Scan for the cell matching the given text and deliver its [x, y] coordinate at center. 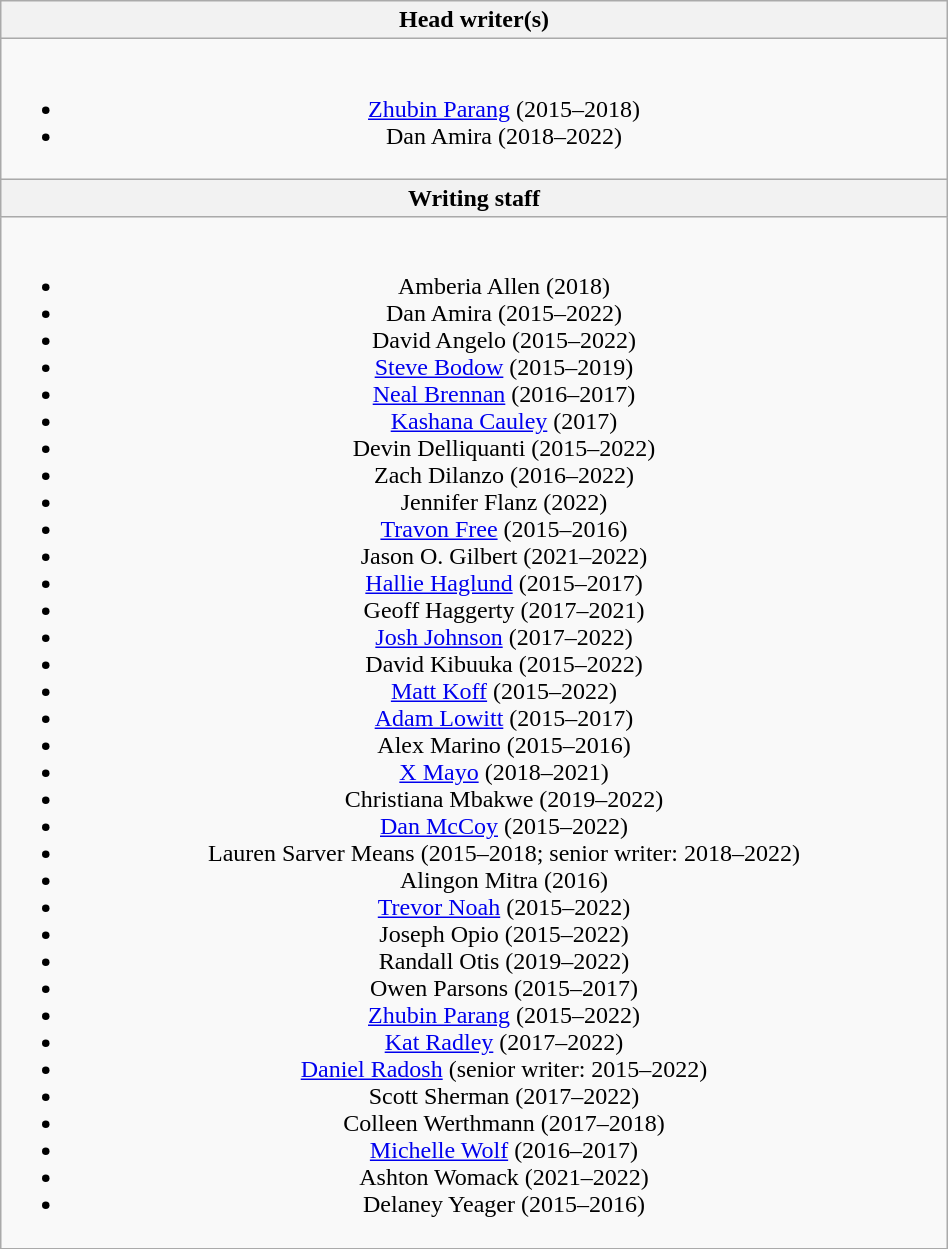
Head writer(s) [474, 20]
Zhubin Parang (2015–2018)Dan Amira (2018–2022) [474, 109]
Writing staff [474, 198]
